Identify which cell holds the provided text, then report its [X, Y] central coordinate. 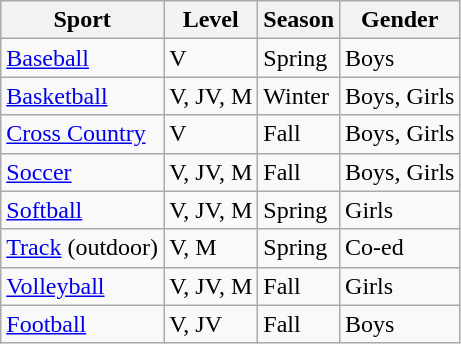
Track (outdoor) [82, 248]
Gender [400, 20]
Basketball [82, 96]
Winter [299, 96]
Volleyball [82, 286]
Season [299, 20]
Baseball [82, 58]
Soccer [82, 172]
Level [211, 20]
Cross Country [82, 134]
V, M [211, 248]
Co-ed [400, 248]
Football [82, 324]
Sport [82, 20]
Softball [82, 210]
V, JV [211, 324]
